Scan for the cell matching the given text and deliver its (X, Y) coordinate at center. 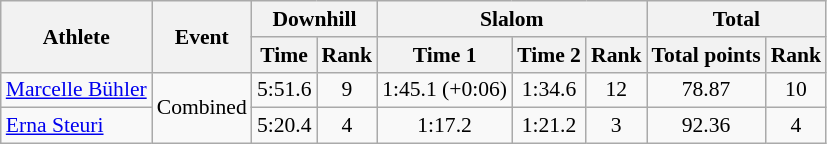
1:21.2 (549, 126)
5:51.6 (284, 90)
Athlete (76, 36)
9 (348, 90)
Marcelle Bühler (76, 90)
Combined (202, 108)
Slalom (512, 19)
1:45.1 (+0:06) (444, 90)
Downhill (314, 19)
Total (737, 19)
Event (202, 36)
12 (616, 90)
1:17.2 (444, 126)
5:20.4 (284, 126)
Time 2 (549, 55)
3 (616, 126)
Time 1 (444, 55)
92.36 (706, 126)
Total points (706, 55)
78.87 (706, 90)
1:34.6 (549, 90)
Erna Steuri (76, 126)
Time (284, 55)
10 (796, 90)
